Find where the given text appears and provide that cell's center as [x, y] coordinate. 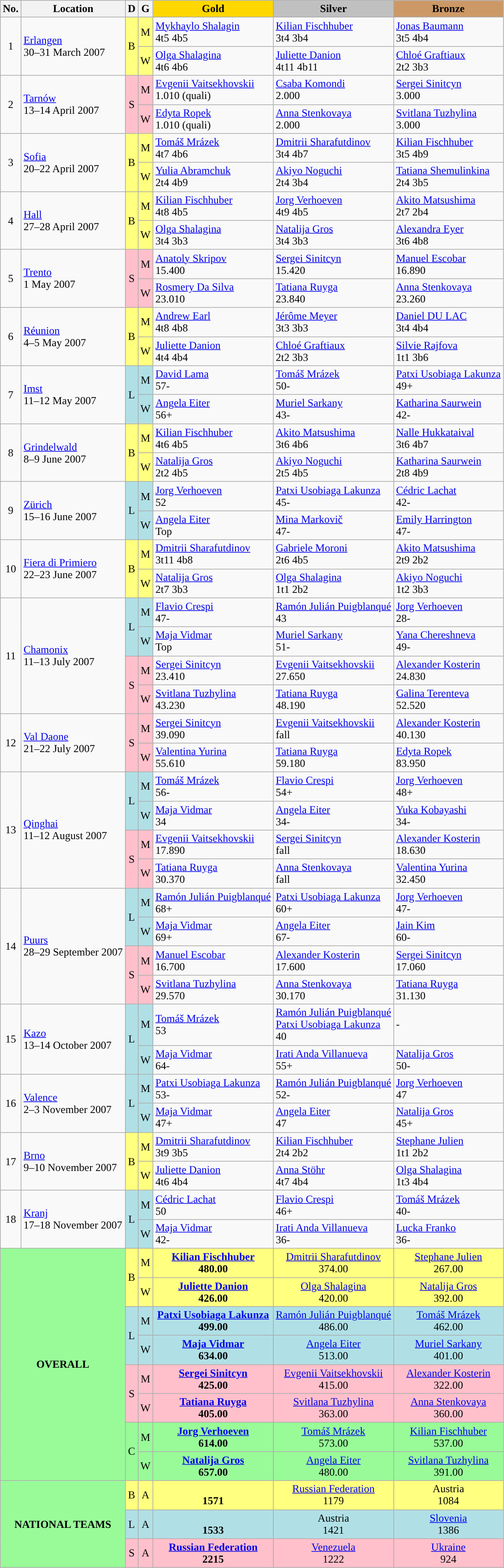
Valentina Yurina 55.610 [213, 757]
Evgenii Vaitsekhovskii 1.010 (quali) [213, 90]
Kilian Fischhuber 480.00 [213, 1262]
NATIONAL TEAMS [63, 1524]
Zürich 15–16 June 2007 [73, 511]
12 [11, 743]
Kilian Fischhuber 2t4 2b2 [334, 1146]
Juliette Danion 4t4 4b4 [213, 351]
Mina Markovič 47- [334, 525]
Angela Eiter 34- [334, 815]
Anna Stenkovaya 30.170 [334, 989]
Yuka Kobayashi 34- [448, 815]
Imst 11–12 May 2007 [73, 395]
Location [73, 9]
Maja Vidmar 634.00 [213, 1350]
Sergei Sinitcyn 39.090 [213, 728]
Yulia Abramchuk 2t4 4b9 [213, 177]
Jorg Verhoeven 47 [448, 1088]
Sergei Sinitcyn 3.000 [448, 90]
Qinghai 11–12 August 2007 [73, 830]
Natalija Gros 45+ [448, 1118]
Réunion 4–5 May 2007 [73, 336]
D [132, 9]
Juliette Danion 4t6 4b4 [213, 1176]
Manuel Escobar 16.890 [448, 264]
Muriel Sarkany 43- [334, 410]
Sofia 20–22 April 2007 [73, 162]
Maja Vidmar 69+ [213, 931]
Edyta Ropek 83.950 [448, 757]
Bronze [448, 9]
Olga Shalagina 1t3 4b4 [448, 1176]
Valence 2–3 November 2007 [73, 1103]
Patxi Usobiaga Lakunza 60+ [334, 903]
Patxi Usobiaga Lakunza 499.00 [213, 1321]
Svitlana Tuzhylina 363.00 [334, 1408]
Angela Eiter 480.00 [334, 1466]
Kilian Fischhuber 537.00 [448, 1437]
Ramón Julián Puigblanqué 68+ [213, 903]
Trento 1 May 2007 [73, 278]
Natalija Gros 50- [448, 1060]
Nalle Hukkataival 3t6 4b7 [448, 438]
Angela Eiter 513.00 [334, 1350]
Fiera di Primiero 22–23 June 2007 [73, 569]
Jain Kim 60- [448, 931]
Evgenii Vaitsekhovskii fall [334, 728]
11 [11, 656]
6 [11, 336]
David Lama 57- [213, 380]
Stephane Julien 1t1 2b2 [448, 1146]
Cédric Lachat 42- [448, 496]
Sergei Sinitcyn 425.00 [213, 1379]
Akiyo Noguchi 2t5 4b5 [334, 468]
Kazo 13–14 October 2007 [73, 1039]
Patxi Usobiaga Lakunza 53- [213, 1088]
Tatiana Ruyga 31.130 [448, 989]
Svitlana Tuzhylina 29.570 [213, 989]
Brno 9–10 November 2007 [73, 1161]
Manuel Escobar 16.700 [213, 961]
Dmitrii Sharafutdinov 374.00 [334, 1262]
OVERALL [63, 1364]
Grindelwald 8–9 June 2007 [73, 453]
Evgenii Vaitsekhovskii 17.890 [213, 845]
Kranj 17–18 November 2007 [73, 1219]
Flavio Crespi 47- [213, 612]
Jorg Verhoeven 48+ [448, 786]
Tomáš Mrázek 462.00 [448, 1321]
17 [11, 1161]
Natalija Gros 2t2 4b5 [213, 468]
18 [11, 1219]
Galina Terenteva 52.520 [448, 699]
Kilian Fischhuber 3t4 3b4 [334, 32]
Jorg Verhoeven 614.00 [213, 1437]
2 [11, 104]
Tatiana Ruyga 48.190 [334, 699]
Austria 1421 [334, 1524]
Cédric Lachat 50 [213, 1204]
Tatiana Ruyga 405.00 [213, 1408]
Erlangen 30–31 March 2007 [73, 46]
Jonas Baumann 3t5 4b4 [448, 32]
Svitlana Tuzhylina 43.230 [213, 699]
Olga Shalagina 1t1 2b2 [334, 583]
3 [11, 162]
Natalija Gros 2t7 3b3 [213, 583]
Irati Anda Villanueva 36- [334, 1234]
Dmitrii Sharafutdinov 3t9 3b5 [213, 1146]
Alexander Kosterin 17.600 [334, 961]
Edyta Ropek 1.010 (quali) [213, 119]
4 [11, 220]
Tatiana Ruyga 30.370 [213, 873]
Jorg Verhoeven 4t9 4b5 [334, 206]
Maja Vidmar 34 [213, 815]
Lucka Franko 36- [448, 1234]
Natalija Gros 657.00 [213, 1466]
Irati Anda Villanueva 55+ [334, 1060]
Gabriele Moroni 2t6 4b5 [334, 554]
Tomáš Mrázek 50- [334, 380]
Jorg Verhoeven 28- [448, 612]
Anatoly Skripov 15.400 [213, 264]
Akito Matsushima 2t7 2b4 [448, 206]
Juliette Danion 426.00 [213, 1292]
Muriel Sarkany 51- [334, 641]
1 [11, 46]
Evgenii Vaitsekhovskii 27.650 [334, 670]
Flavio Crespi 54+ [334, 786]
Tomáš Mrázek 573.00 [334, 1437]
Maja Vidmar Top [213, 641]
Val Daone 21–22 July 2007 [73, 743]
Jorg Verhoeven 52 [213, 496]
Akito Matsushima 2t9 2b2 [448, 554]
Tatiana Ruyga 23.840 [334, 293]
Dmitrii Sharafutdinov 3t4 4b7 [334, 148]
Tomáš Mrázek 40- [448, 1204]
Svitlana Tuzhylina 391.00 [448, 1466]
Silver [334, 9]
Alexander Kosterin 322.00 [448, 1379]
Chamonix 11–13 July 2007 [73, 656]
Emily Harrington 47- [448, 525]
Angela Eiter 56+ [213, 410]
Maja Vidmar 47+ [213, 1118]
Olga Shalagina 4t6 4b6 [213, 61]
Russian Federation 2215 [213, 1553]
Anna Stöhr 4t7 4b4 [334, 1176]
No. [11, 9]
- [448, 1025]
Tomáš Mrázek 56- [213, 786]
Natalija Gros 3t4 3b3 [334, 235]
G [145, 9]
Maja Vidmar 42- [213, 1234]
Alexander Kosterin 40.130 [448, 728]
Sergei Sinitcyn 15.420 [334, 264]
10 [11, 569]
Olga Shalagina 420.00 [334, 1292]
Tatiana Shemulinkina 2t4 3b5 [448, 177]
9 [11, 511]
Ramón Julián Puigblanqué 52- [334, 1088]
Valentina Yurina 32.450 [448, 873]
Austria 1084 [448, 1495]
Puurs 28–29 September 2007 [73, 946]
Alexander Kosterin 18.630 [448, 845]
Stephane Julien 267.00 [448, 1262]
Natalija Gros 392.00 [448, 1292]
Akiyo Noguchi 2t4 3b4 [334, 177]
14 [11, 946]
Tarnów 13–14 April 2007 [73, 104]
Evgenii Vaitsekhovskii 415.00 [334, 1379]
13 [11, 830]
Anna Stenkovaya 2.000 [334, 119]
Patxi Usobiaga Lakunza 49+ [448, 380]
Tomáš Mrázek 53 [213, 1025]
Akito Matsushima 3t6 4b6 [334, 438]
Akiyo Noguchi 1t2 3b3 [448, 583]
Juliette Danion 4t11 4b11 [334, 61]
Ramón Julián Puigblanqué 486.00 [334, 1321]
7 [11, 395]
Russian Federation 1179 [334, 1495]
Katharina Saurwein 2t8 4b9 [448, 468]
Alexander Kosterin 24.830 [448, 670]
Tatiana Ruyga 59.180 [334, 757]
5 [11, 278]
Patxi Usobiaga Lakunza 45- [334, 496]
8 [11, 453]
Muriel Sarkany 401.00 [448, 1350]
15 [11, 1039]
Ramón Julián Puigblanqué Patxi Usobiaga Lakunza 40 [334, 1025]
Hall 27–28 April 2007 [73, 220]
Angela Eiter 47 [334, 1118]
Anna Stenkovaya 360.00 [448, 1408]
Jérôme Meyer 3t3 3b3 [334, 322]
Anna Stenkovaya fall [334, 873]
Tomáš Mrázek 4t7 4b6 [213, 148]
Yana Chereshneva 49- [448, 641]
Sergei Sinitcyn fall [334, 845]
Maja Vidmar 64- [213, 1060]
Andrew Earl 4t8 4b8 [213, 322]
Csaba Komondi 2.000 [334, 90]
Silvie Rajfova 1t1 3b6 [448, 351]
C [132, 1452]
Venezuela 1222 [334, 1553]
Angela Eiter Top [213, 525]
Olga Shalagina 3t4 3b3 [213, 235]
Slovenia 1386 [448, 1524]
Kilian Fischhuber 4t8 4b5 [213, 206]
Angela Eiter 67- [334, 931]
Mykhaylo Shalagin 4t5 4b5 [213, 32]
1533 [213, 1524]
Rosmery Da Silva 23.010 [213, 293]
16 [11, 1103]
Kilian Fischhuber 4t6 4b5 [213, 438]
Flavio Crespi 46+ [334, 1204]
Gold [213, 9]
Daniel DU LAC 3t4 4b4 [448, 322]
Dmitrii Sharafutdinov 3t11 4b8 [213, 554]
Alexandra Eyer 3t6 4b8 [448, 235]
1571 [213, 1495]
Jorg Verhoeven 47- [448, 903]
Anna Stenkovaya 23.260 [448, 293]
Kilian Fischhuber 3t5 4b9 [448, 148]
Ramón Julián Puigblanqué 43 [334, 612]
Sergei Sinitcyn 17.060 [448, 961]
Svitlana Tuzhylina 3.000 [448, 119]
Ukraine 924 [448, 1553]
Sergei Sinitcyn 23.410 [213, 670]
Katharina Saurwein 42- [448, 410]
